Locate the cell with the specified text and output its (x, y) center coordinate. 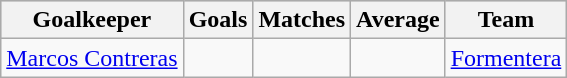
Matches (302, 20)
Goalkeeper (92, 20)
Formentera (506, 58)
Marcos Contreras (92, 58)
Average (398, 20)
Goals (218, 20)
Team (506, 20)
